Find where the given text appears and provide that cell's center as [x, y] coordinate. 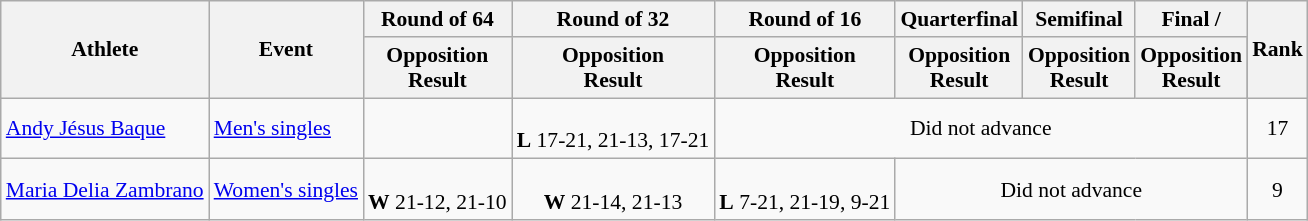
Semifinal [1079, 19]
Andy Jésus Baque [105, 128]
Round of 16 [804, 19]
L 7-21, 21-19, 9-21 [804, 190]
Round of 64 [438, 19]
Rank [1278, 50]
Event [286, 50]
Final / [1191, 19]
17 [1278, 128]
L 17-21, 21-13, 17-21 [614, 128]
9 [1278, 190]
W 21-14, 21-13 [614, 190]
Round of 32 [614, 19]
W 21-12, 21-10 [438, 190]
Women's singles [286, 190]
Men's singles [286, 128]
Quarterfinal [959, 19]
Maria Delia Zambrano [105, 190]
Athlete [105, 50]
